For the text-containing cell, return its midpoint in [X, Y] coordinate format. 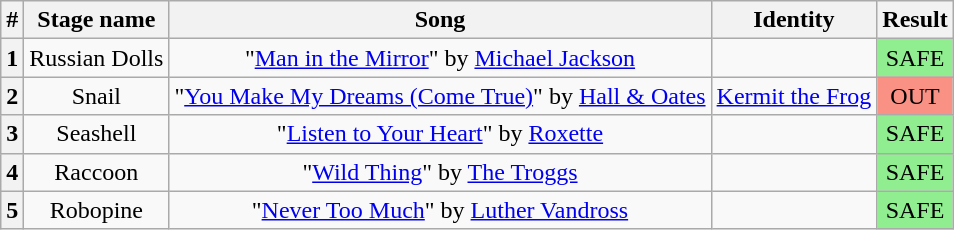
OUT [915, 96]
"You Make My Dreams (Come True)" by Hall & Oates [440, 96]
Result [915, 20]
Snail [96, 96]
3 [12, 134]
# [12, 20]
2 [12, 96]
4 [12, 172]
1 [12, 58]
"Man in the Mirror" by Michael Jackson [440, 58]
Kermit the Frog [794, 96]
"Never Too Much" by Luther Vandross [440, 210]
"Wild Thing" by The Troggs [440, 172]
Russian Dolls [96, 58]
Robopine [96, 210]
Song [440, 20]
"Listen to Your Heart" by Roxette [440, 134]
Seashell [96, 134]
5 [12, 210]
Identity [794, 20]
Raccoon [96, 172]
Stage name [96, 20]
